Return (x, y) of the center of cell containing provided text 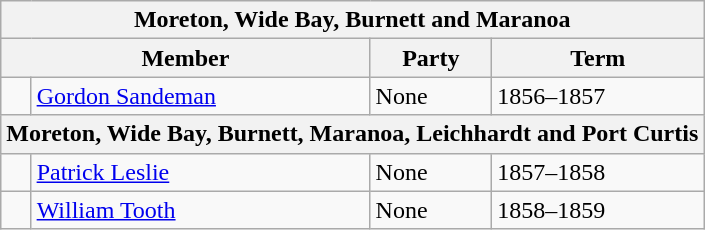
Moreton, Wide Bay, Burnett and Maranoa (352, 20)
Gordon Sandeman (200, 96)
Member (186, 58)
William Tooth (200, 210)
Moreton, Wide Bay, Burnett, Maranoa, Leichhardt and Port Curtis (352, 134)
1856–1857 (598, 96)
1858–1859 (598, 210)
Term (598, 58)
1857–1858 (598, 172)
Party (431, 58)
Patrick Leslie (200, 172)
